Return [x, y] of the center of cell containing provided text 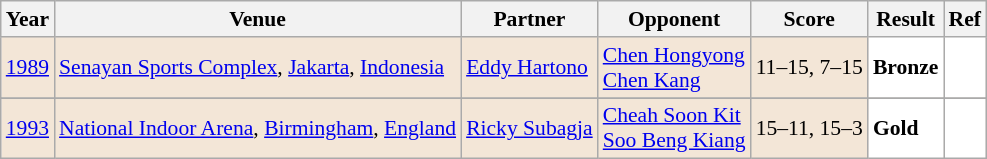
Partner [530, 19]
Score [810, 19]
Venue [258, 19]
Ref [965, 19]
National Indoor Arena, Birmingham, England [258, 128]
Chen Hongyong Chen Kang [674, 68]
11–15, 7–15 [810, 68]
Year [28, 19]
Eddy Hartono [530, 68]
Opponent [674, 19]
1993 [28, 128]
Gold [906, 128]
Ricky Subagja [530, 128]
Senayan Sports Complex, Jakarta, Indonesia [258, 68]
Result [906, 19]
Bronze [906, 68]
1989 [28, 68]
15–11, 15–3 [810, 128]
Cheah Soon Kit Soo Beng Kiang [674, 128]
